Output the (x, y) coordinate of the center of the cell containing the given text.  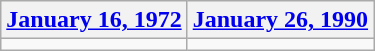
January 26, 1990 (280, 20)
January 16, 1972 (94, 20)
